Return [x, y] of the center of cell containing provided text 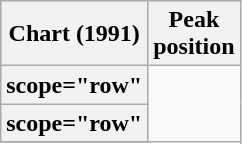
Peakposition [194, 34]
Chart (1991) [74, 34]
